Locate the cell with the specified text and output its (x, y) center coordinate. 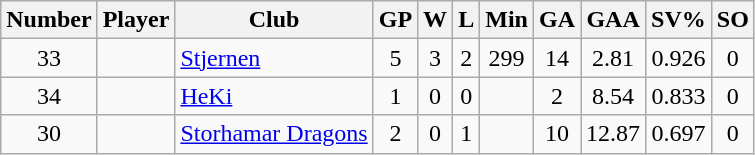
GA (556, 20)
8.54 (614, 96)
14 (556, 58)
5 (395, 58)
W (436, 20)
Player (136, 20)
299 (507, 58)
Min (507, 20)
HeKi (274, 96)
SV% (679, 20)
10 (556, 134)
L (466, 20)
0.926 (679, 58)
GP (395, 20)
Storhamar Dragons (274, 134)
33 (49, 58)
3 (436, 58)
0.833 (679, 96)
Stjernen (274, 58)
0.697 (679, 134)
30 (49, 134)
12.87 (614, 134)
Number (49, 20)
GAA (614, 20)
Club (274, 20)
SO (732, 20)
34 (49, 96)
2.81 (614, 58)
